Provide the [X, Y] coordinate of the cell's center where the given text is located.  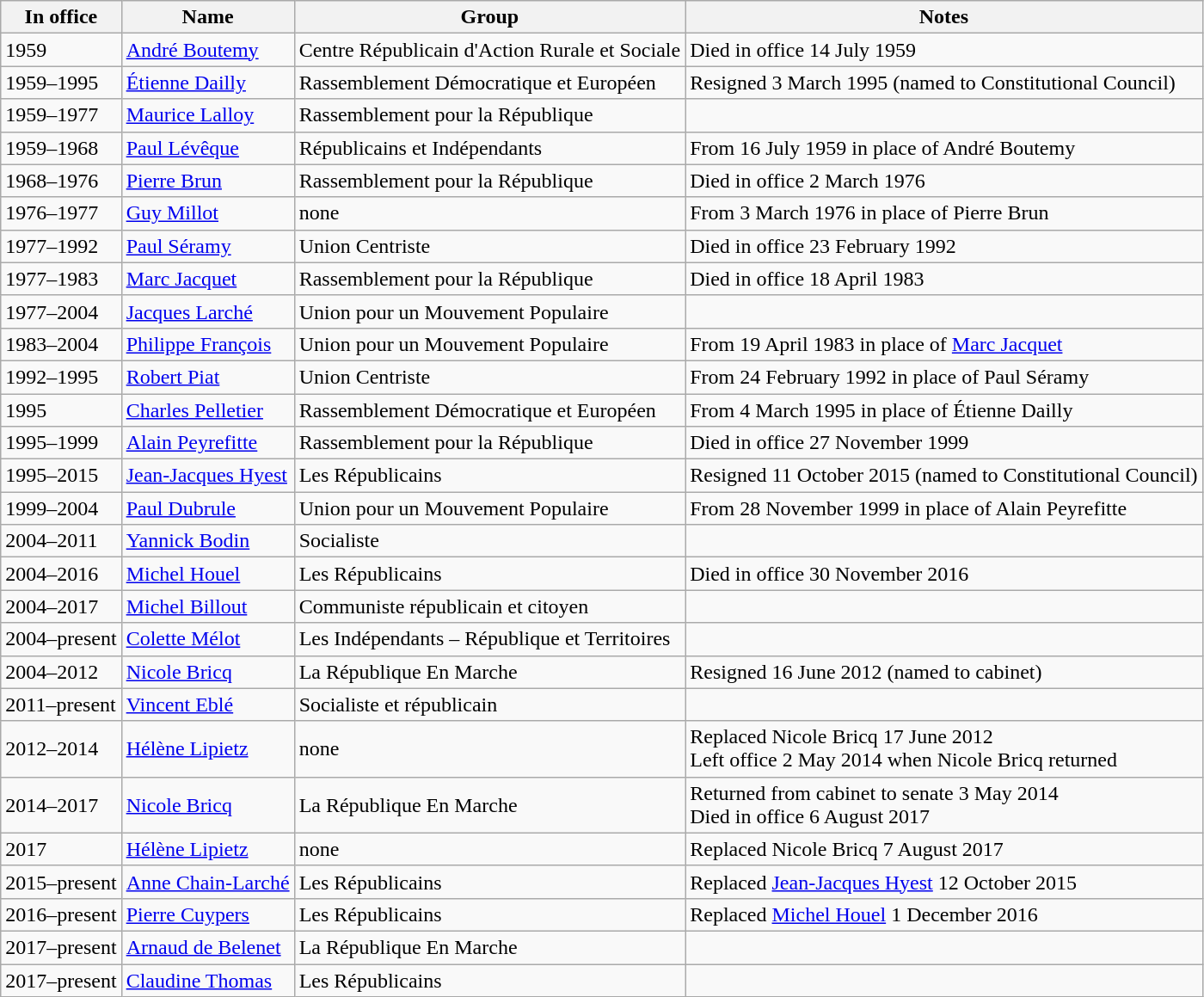
Michel Houel [208, 574]
2012–2014 [61, 748]
1999–2004 [61, 508]
2004–present [61, 639]
Died in office 23 February 1992 [944, 246]
1992–1995 [61, 377]
Returned from cabinet to senate 3 May 2014Died in office 6 August 2017 [944, 805]
Michel Billout [208, 606]
Pierre Cuypers [208, 914]
2011–present [61, 705]
Alain Peyrefitte [208, 443]
Yannick Bodin [208, 541]
Républicains et Indépendants [490, 148]
In office [61, 17]
Centre Républicain d'Action Rurale et Sociale [490, 50]
1959–1977 [61, 115]
Died in office 14 July 1959 [944, 50]
From 28 November 1999 in place of Alain Peyrefitte [944, 508]
Étienne Dailly [208, 83]
1976–1977 [61, 213]
1959–1995 [61, 83]
Paul Dubrule [208, 508]
From 3 March 1976 in place of Pierre Brun [944, 213]
Group [490, 17]
Died in office 30 November 2016 [944, 574]
Socialiste [490, 541]
Paul Lévêque [208, 148]
Replaced Nicole Bricq 7 August 2017 [944, 849]
Vincent Eblé [208, 705]
2015–present [61, 882]
Resigned 3 March 1995 (named to Constitutional Council) [944, 83]
1977–2004 [61, 311]
Communiste républicain et citoyen [490, 606]
Name [208, 17]
1995–1999 [61, 443]
1983–2004 [61, 344]
2017 [61, 849]
Pierre Brun [208, 181]
2004–2012 [61, 672]
2004–2011 [61, 541]
Charles Pelletier [208, 410]
Died in office 27 November 1999 [944, 443]
2016–present [61, 914]
Socialiste et républicain [490, 705]
Replaced Michel Houel 1 December 2016 [944, 914]
Maurice Lalloy [208, 115]
Robert Piat [208, 377]
Les Indépendants – République et Territoires [490, 639]
Colette Mélot [208, 639]
From 16 July 1959 in place of André Boutemy [944, 148]
Marc Jacquet [208, 279]
Resigned 11 October 2015 (named to Constitutional Council) [944, 476]
Died in office 18 April 1983 [944, 279]
From 19 April 1983 in place of Marc Jacquet [944, 344]
Jacques Larché [208, 311]
2004–2016 [61, 574]
Replaced Nicole Bricq 17 June 2012Left office 2 May 2014 when Nicole Bricq returned [944, 748]
Died in office 2 March 1976 [944, 181]
1959–1968 [61, 148]
Jean-Jacques Hyest [208, 476]
1968–1976 [61, 181]
2004–2017 [61, 606]
1959 [61, 50]
Resigned 16 June 2012 (named to cabinet) [944, 672]
Paul Séramy [208, 246]
2014–2017 [61, 805]
From 4 March 1995 in place of Étienne Dailly [944, 410]
From 24 February 1992 in place of Paul Séramy [944, 377]
Guy Millot [208, 213]
Arnaud de Belenet [208, 947]
Replaced Jean-Jacques Hyest 12 October 2015 [944, 882]
Philippe François [208, 344]
Claudine Thomas [208, 980]
1977–1992 [61, 246]
Anne Chain-Larché [208, 882]
1995–2015 [61, 476]
1995 [61, 410]
Notes [944, 17]
1977–1983 [61, 279]
André Boutemy [208, 50]
